Capture the cell that displays the provided text and extract its (X, Y) central coordinate. 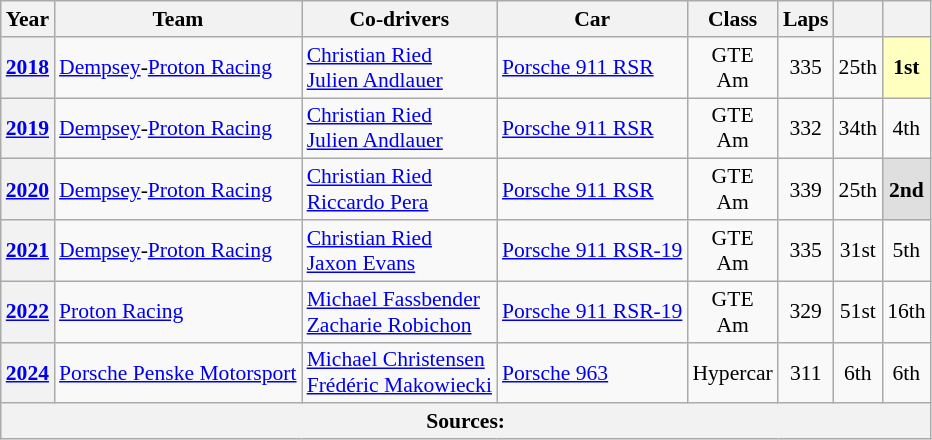
Michael Christensen Frédéric Makowiecki (400, 372)
2022 (28, 312)
Co-drivers (400, 19)
1st (906, 68)
Year (28, 19)
339 (806, 190)
Porsche 963 (592, 372)
Michael Fassbender Zacharie Robichon (400, 312)
Hypercar (732, 372)
2024 (28, 372)
16th (906, 312)
311 (806, 372)
Class (732, 19)
Sources: (466, 422)
Christian Ried Riccardo Pera (400, 190)
329 (806, 312)
34th (858, 128)
Team (178, 19)
2021 (28, 250)
31st (858, 250)
2020 (28, 190)
Porsche Penske Motorsport (178, 372)
332 (806, 128)
2018 (28, 68)
5th (906, 250)
Car (592, 19)
2019 (28, 128)
Laps (806, 19)
Christian Ried Jaxon Evans (400, 250)
51st (858, 312)
Proton Racing (178, 312)
2nd (906, 190)
4th (906, 128)
